Determine the (x, y) coordinate at the center of the cell enclosing the given text.  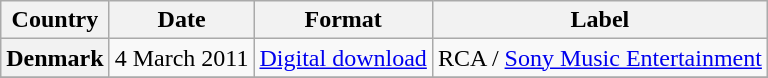
Label (600, 20)
Country (55, 20)
RCA / Sony Music Entertainment (600, 58)
Denmark (55, 58)
4 March 2011 (182, 58)
Format (343, 20)
Date (182, 20)
Digital download (343, 58)
